Search for the cell housing the specified text and yield its [X, Y] center coordinate. 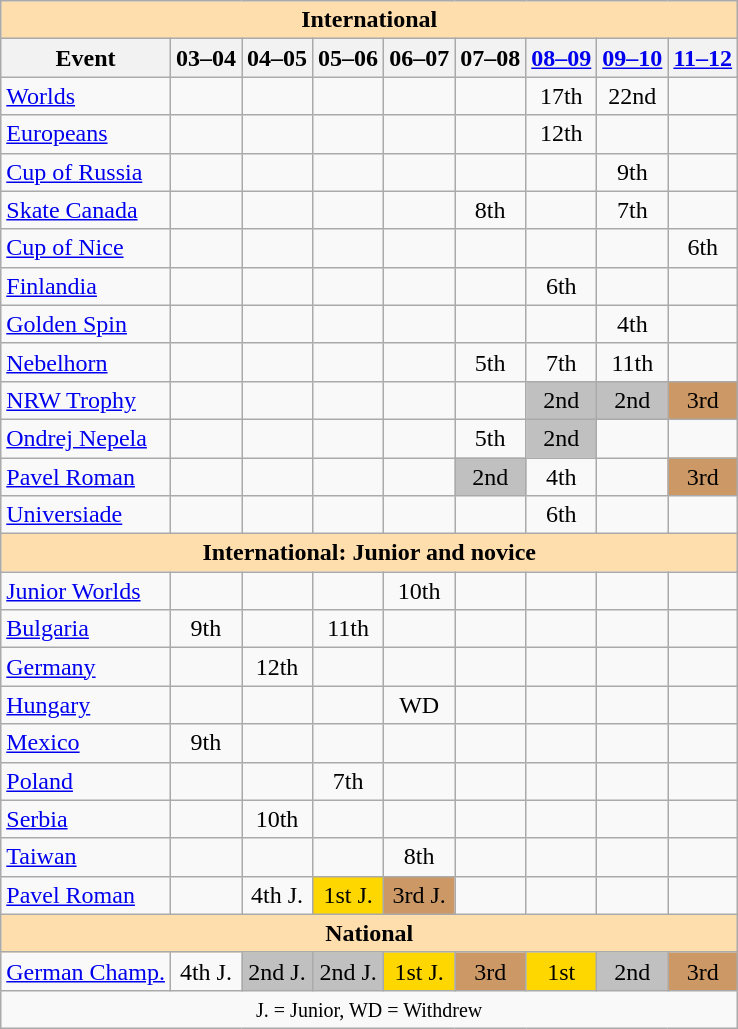
11–12 [703, 58]
International: Junior and novice [370, 553]
Bulgaria [86, 629]
Mexico [86, 743]
05–06 [348, 58]
Event [86, 58]
Poland [86, 781]
International [370, 20]
J. = Junior, WD = Withdrew [370, 1009]
National [370, 933]
WD [420, 705]
Serbia [86, 819]
08–09 [562, 58]
17th [562, 96]
Junior Worlds [86, 591]
Cup of Nice [86, 248]
3rd J. [420, 895]
German Champ. [86, 971]
09–10 [632, 58]
Nebelhorn [86, 362]
22nd [632, 96]
Germany [86, 667]
Worlds [86, 96]
NRW Trophy [86, 400]
06–07 [420, 58]
Ondrej Nepela [86, 438]
Skate Canada [86, 210]
Cup of Russia [86, 172]
03–04 [206, 58]
Europeans [86, 134]
1st [562, 971]
04–05 [278, 58]
Hungary [86, 705]
Universiade [86, 515]
Finlandia [86, 286]
07–08 [490, 58]
Golden Spin [86, 324]
Taiwan [86, 857]
